Pinpoint the cell where the given text exists, returning its [X, Y] midpoint coordinate. 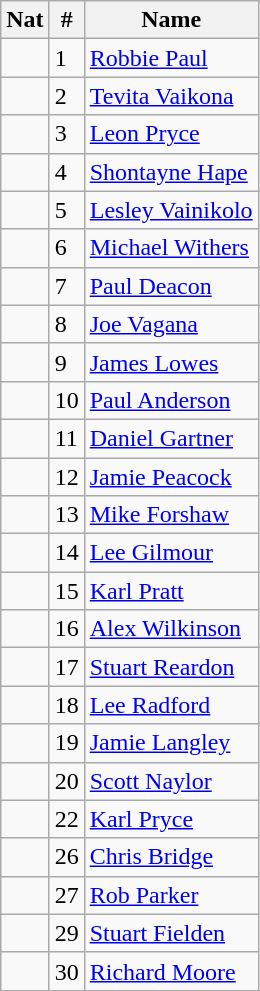
Jamie Peacock [171, 477]
Stuart Reardon [171, 667]
Leon Pryce [171, 134]
10 [66, 400]
Nat [25, 20]
Name [171, 20]
13 [66, 515]
Daniel Gartner [171, 438]
17 [66, 667]
Alex Wilkinson [171, 629]
Joe Vagana [171, 324]
27 [66, 895]
16 [66, 629]
Lee Gilmour [171, 553]
Lee Radford [171, 705]
19 [66, 743]
26 [66, 857]
Tevita Vaikona [171, 96]
Karl Pryce [171, 819]
7 [66, 286]
30 [66, 971]
20 [66, 781]
Mike Forshaw [171, 515]
Lesley Vainikolo [171, 210]
18 [66, 705]
Rob Parker [171, 895]
15 [66, 591]
5 [66, 210]
Richard Moore [171, 971]
Paul Anderson [171, 400]
29 [66, 933]
1 [66, 58]
4 [66, 172]
Chris Bridge [171, 857]
James Lowes [171, 362]
Stuart Fielden [171, 933]
Karl Pratt [171, 591]
6 [66, 248]
Shontayne Hape [171, 172]
# [66, 20]
14 [66, 553]
2 [66, 96]
11 [66, 438]
3 [66, 134]
Jamie Langley [171, 743]
Robbie Paul [171, 58]
Paul Deacon [171, 286]
Scott Naylor [171, 781]
22 [66, 819]
9 [66, 362]
12 [66, 477]
Michael Withers [171, 248]
8 [66, 324]
